From the cell containing the given text, extract its center point as [x, y] coordinate. 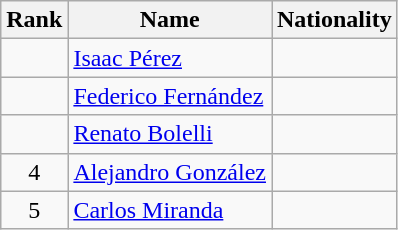
Nationality [335, 20]
Renato Bolelli [170, 134]
Alejandro González [170, 172]
5 [34, 210]
Rank [34, 20]
Isaac Pérez [170, 58]
Name [170, 20]
Federico Fernández [170, 96]
Carlos Miranda [170, 210]
4 [34, 172]
